Provide the [X, Y] coordinate of the cell's center where the given text is located.  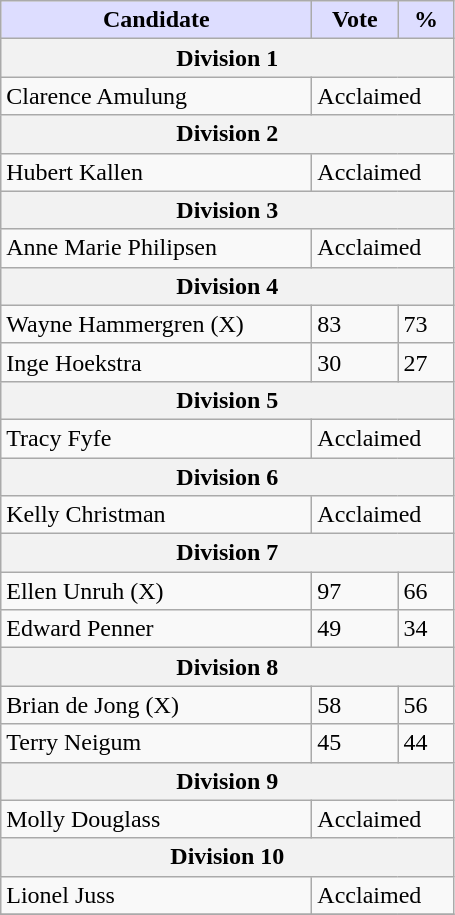
Hubert Kallen [156, 172]
Division 6 [228, 477]
97 [355, 591]
Candidate [156, 20]
Anne Marie Philipsen [156, 248]
58 [355, 705]
Molly Douglass [156, 819]
Edward Penner [156, 629]
34 [426, 629]
73 [426, 324]
44 [426, 743]
83 [355, 324]
Division 1 [228, 58]
Ellen Unruh (X) [156, 591]
Tracy Fyfe [156, 438]
Division 2 [228, 134]
Clarence Amulung [156, 96]
45 [355, 743]
Vote [355, 20]
Terry Neigum [156, 743]
Division 5 [228, 400]
% [426, 20]
Division 4 [228, 286]
Division 3 [228, 210]
49 [355, 629]
Brian de Jong (X) [156, 705]
Division 8 [228, 667]
66 [426, 591]
27 [426, 362]
Kelly Christman [156, 515]
Lionel Juss [156, 895]
Division 9 [228, 781]
Inge Hoekstra [156, 362]
Division 10 [228, 857]
Division 7 [228, 553]
30 [355, 362]
56 [426, 705]
Wayne Hammergren (X) [156, 324]
